Pinpoint the cell where the given text exists, returning its (x, y) midpoint coordinate. 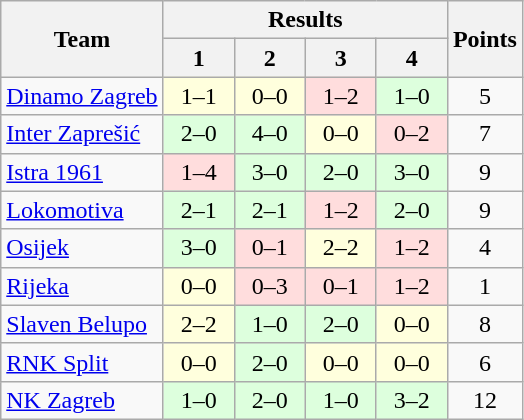
1–4 (198, 172)
Points (484, 39)
5 (484, 96)
Slaven Belupo (82, 324)
2 (270, 58)
Lokomotiva (82, 210)
Inter Zaprešić (82, 134)
0–2 (412, 134)
12 (484, 400)
Istra 1961 (82, 172)
7 (484, 134)
3–2 (412, 400)
3 (340, 58)
Rijeka (82, 286)
Dinamo Zagreb (82, 96)
4–0 (270, 134)
Osijek (82, 248)
Results (305, 20)
Team (82, 39)
0–3 (270, 286)
1–1 (198, 96)
RNK Split (82, 362)
6 (484, 362)
8 (484, 324)
NK Zagreb (82, 400)
